Search for the cell housing the specified text and yield its [X, Y] center coordinate. 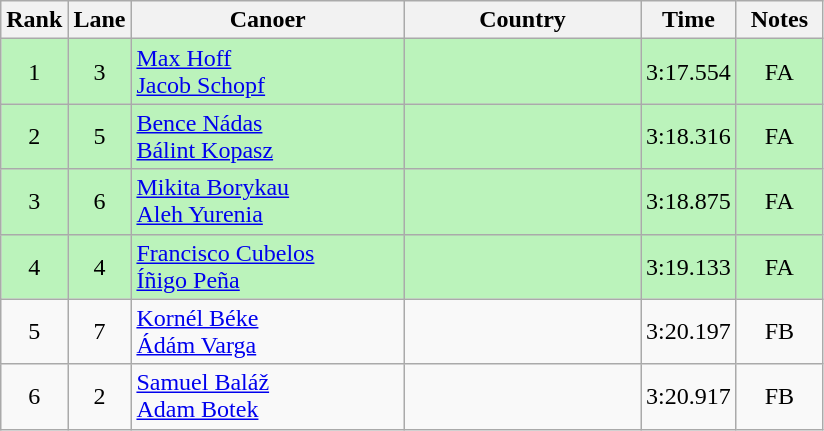
Samuel BalážAdam Botek [268, 396]
3:18.316 [689, 136]
Country [522, 20]
3:20.917 [689, 396]
7 [100, 332]
3:19.133 [689, 266]
Kornél BékeÁdám Varga [268, 332]
Lane [100, 20]
1 [34, 72]
3:17.554 [689, 72]
3:20.197 [689, 332]
Canoer [268, 20]
Max HoffJacob Schopf [268, 72]
Rank [34, 20]
Mikita BorykauAleh Yurenia [268, 202]
Francisco CubelosÍñigo Peña [268, 266]
Bence NádasBálint Kopasz [268, 136]
Time [689, 20]
Notes [779, 20]
3:18.875 [689, 202]
